Find where the given text appears and provide that cell's center as (X, Y) coordinate. 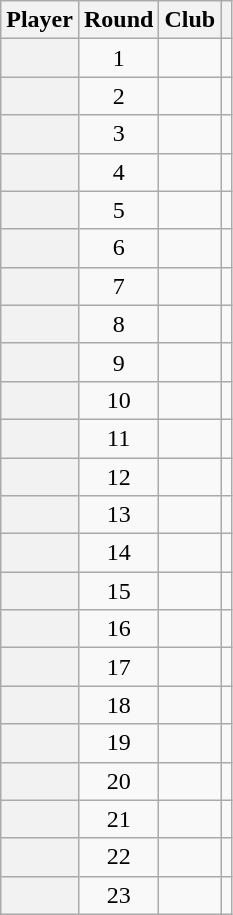
5 (118, 210)
11 (118, 438)
17 (118, 667)
9 (118, 362)
13 (118, 515)
7 (118, 286)
3 (118, 134)
12 (118, 477)
23 (118, 895)
8 (118, 324)
6 (118, 248)
22 (118, 857)
10 (118, 400)
1 (118, 58)
21 (118, 819)
16 (118, 629)
14 (118, 553)
Club (190, 20)
Player (40, 20)
19 (118, 743)
20 (118, 781)
15 (118, 591)
2 (118, 96)
Round (118, 20)
4 (118, 172)
18 (118, 705)
